Detect which cell encompasses the target text, then output its (x, y) center coordinate. 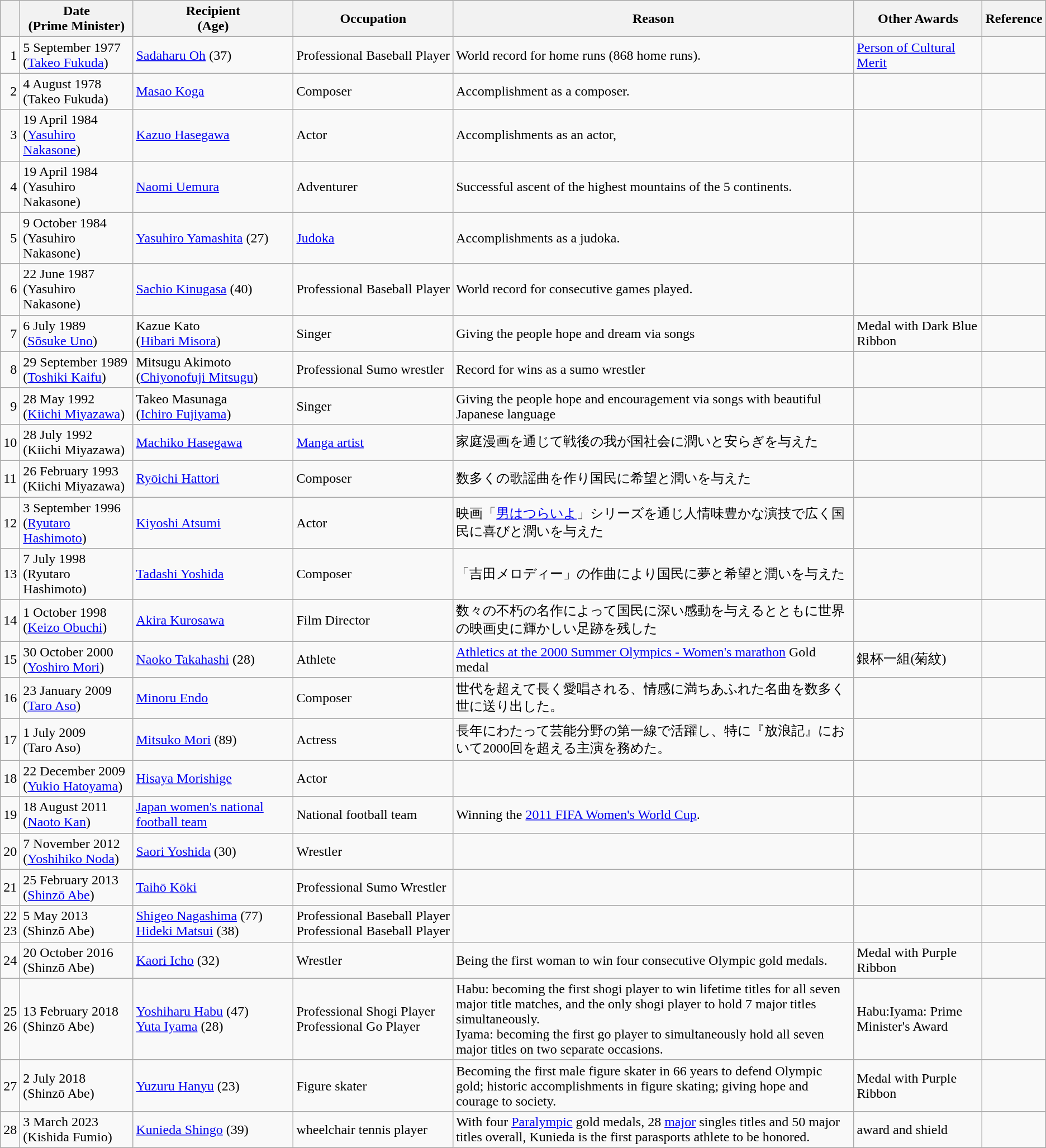
Hisaya Morishige (213, 779)
15 (10, 659)
Giving the people hope and dream via songs (654, 333)
1 July 2009(Taro Aso) (77, 740)
wheelchair tennis player (373, 1130)
Being the first woman to win four consecutive Olympic gold medals. (654, 960)
Kaori Icho (32) (213, 960)
14 (10, 621)
Athletics at the 2000 Summer Olympics - Women's marathon Gold medal (654, 659)
National football team (373, 814)
Sadaharu Oh (37) (213, 55)
9 (10, 406)
Naoko Takahashi (28) (213, 659)
18 (10, 779)
Kazue Kato(Hibari Misora) (213, 333)
20 (10, 851)
Akira Kurosawa (213, 621)
数々の不朽の名作によって国民に深い感動を与えるとともに世界の映画史に輝かしい足跡を残した (654, 621)
5 September 1977(Takeo Fukuda) (77, 55)
Habu:Iyama: Prime Minister's Award (918, 1019)
Accomplishments as a judoka. (654, 238)
1 (10, 55)
Sachio Kinugasa (40) (213, 289)
Athlete (373, 659)
23 January 2009(Taro Aso) (77, 698)
Date(Prime Minister) (77, 19)
World record for consecutive games played. (654, 289)
Figure skater (373, 1085)
3 March 2023(Kishida Fumio) (77, 1130)
25 February 2013(Shinzō Abe) (77, 887)
Medal with Dark Blue Ribbon (918, 333)
20 October 2016(Shinzō Abe) (77, 960)
Reason (654, 19)
Takeo Masunaga(Ichiro Fujiyama) (213, 406)
家庭漫画を通じて戦後の我が国社会に潤いと安らぎを与えた (654, 442)
Minoru Endo (213, 698)
24 (10, 960)
Kiyoshi Atsumi (213, 523)
30 October 2000(Yoshiro Mori) (77, 659)
Professional Sumo wrestler (373, 370)
Saori Yoshida (30) (213, 851)
長年にわたって芸能分野の第一線で活躍し、特に『放浪記』において2000回を超える主演を務めた。 (654, 740)
3 (10, 135)
Giving the people hope and encouragement via songs with beautiful Japanese language (654, 406)
12 (10, 523)
2 July 2018(Shinzō Abe) (77, 1085)
6 July 1989(Sōsuke Uno) (77, 333)
Judoka (373, 238)
19 (10, 814)
22 June 1987(Yasuhiro Nakasone) (77, 289)
7 July 1998(Ryutaro Hashimoto) (77, 574)
銀杯一組(菊紋) (918, 659)
映画「男はつらいよ」シリーズを通じ人情味豊かな演技で広く国民に喜びと潤いを与えた (654, 523)
Person of Cultural Merit (918, 55)
Japan women's national football team (213, 814)
Shigeo Nagashima (77)Hideki Matsui (38) (213, 924)
5 (10, 238)
Mitsuko Mori (89) (213, 740)
数多くの歌謡曲を作り国民に希望と潤いを与えた (654, 478)
Naomi Uemura (213, 187)
2223 (10, 924)
22 December 2009(Yukio Hatoyama) (77, 779)
Masao Koga (213, 92)
18 August 2011(Naoto Kan) (77, 814)
3 September 1996(Ryutaro Hashimoto) (77, 523)
Actress (373, 740)
Yasuhiro Yamashita (27) (213, 238)
Accomplishments as an actor, (654, 135)
Yuzuru Hanyu (23) (213, 1085)
Adventurer (373, 187)
1 October 1998(Keizo Obuchi) (77, 621)
Record for wins as a sumo wrestler (654, 370)
Successful ascent of the highest mountains of the 5 continents. (654, 187)
26 February 1993(Kiichi Miyazawa) (77, 478)
Yoshiharu Habu (47)Yuta Iyama (28) (213, 1019)
2 (10, 92)
28 July 1992(Kiichi Miyazawa) (77, 442)
7 (10, 333)
Machiko Hasegawa (213, 442)
Ryōichi Hattori (213, 478)
Occupation (373, 19)
Kunieda Shingo (39) (213, 1130)
Taihō Kōki (213, 887)
4 (10, 187)
16 (10, 698)
award and shield (918, 1130)
10 (10, 442)
Mitsugu Akimoto(Chiyonofuji Mitsugu) (213, 370)
28 (10, 1130)
8 (10, 370)
17 (10, 740)
Recipient(Age) (213, 19)
Film Director (373, 621)
Other Awards (918, 19)
「吉田メロディー」の作曲により国民に夢と希望と潤いを与えた (654, 574)
Kazuo Hasegawa (213, 135)
4 August 1978(Takeo Fukuda) (77, 92)
Manga artist (373, 442)
11 (10, 478)
Tadashi Yoshida (213, 574)
Winning the 2011 FIFA Women's World Cup. (654, 814)
7 November 2012(Yoshihiko Noda) (77, 851)
World record for home runs (868 home runs). (654, 55)
13 (10, 574)
5 May 2013(Shinzō Abe) (77, 924)
With four Paralympic gold medals, 28 major singles titles and 50 major titles overall, Kunieda is the first parasports athlete to be honored. (654, 1130)
29 September 1989(Toshiki Kaifu) (77, 370)
9 October 1984(Yasuhiro Nakasone) (77, 238)
Professional Shogi PlayerProfessional Go Player (373, 1019)
Reference (1014, 19)
21 (10, 887)
Professional Sumo Wrestler (373, 887)
28 May 1992(Kiichi Miyazawa) (77, 406)
6 (10, 289)
世代を超えて長く愛唱される、情感に満ちあふれた名曲を数多く世に送り出した。 (654, 698)
13 February 2018(Shinzō Abe) (77, 1019)
Accomplishment as a composer. (654, 92)
27 (10, 1085)
2526 (10, 1019)
Professional Baseball PlayerProfessional Baseball Player (373, 924)
